Return [X, Y] of the center of cell containing provided text 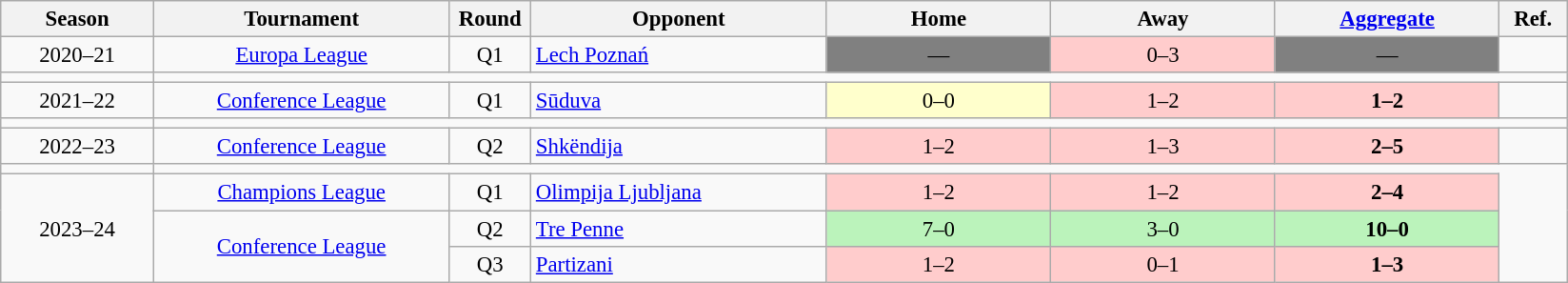
Aggregate [1387, 19]
Home [939, 19]
2023–24 [78, 229]
Away [1163, 19]
2021–22 [78, 101]
0–1 [1163, 264]
Opponent [680, 19]
3–0 [1163, 229]
Round [490, 19]
10–0 [1387, 229]
Champions League [301, 192]
Tre Penne [680, 229]
0–3 [1163, 55]
Partizani [680, 264]
Europa League [301, 55]
Season [78, 19]
2022–23 [78, 147]
Tournament [301, 19]
Q3 [490, 264]
7–0 [939, 229]
Sūduva [680, 101]
2–5 [1387, 147]
Ref. [1533, 19]
Olimpija Ljubljana [680, 192]
Shkëndija [680, 147]
0–0 [939, 101]
2–4 [1387, 192]
2020–21 [78, 55]
Lech Poznań [680, 55]
